Identify which cell holds the provided text, then report its (x, y) central coordinate. 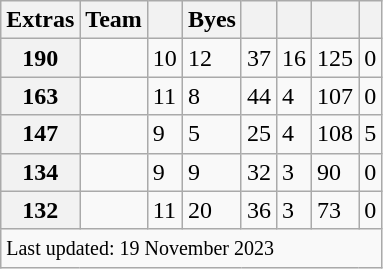
37 (258, 58)
132 (40, 210)
134 (40, 172)
125 (336, 58)
108 (336, 134)
Byes (212, 20)
Team (114, 20)
163 (40, 96)
16 (294, 58)
73 (336, 210)
32 (258, 172)
20 (212, 210)
36 (258, 210)
8 (212, 96)
190 (40, 58)
107 (336, 96)
147 (40, 134)
25 (258, 134)
Last updated: 19 November 2023 (192, 248)
10 (164, 58)
Extras (40, 20)
44 (258, 96)
12 (212, 58)
90 (336, 172)
